Scan for the cell matching the given text and deliver its (X, Y) coordinate at center. 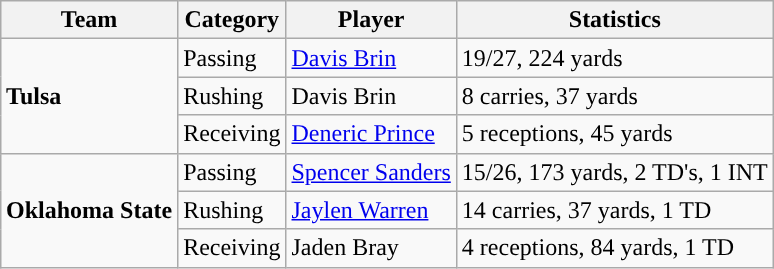
Spencer Sanders (371, 172)
14 carries, 37 yards, 1 TD (614, 210)
8 carries, 37 yards (614, 96)
5 receptions, 45 yards (614, 134)
19/27, 224 yards (614, 58)
Category (232, 20)
Player (371, 20)
15/26, 173 yards, 2 TD's, 1 INT (614, 172)
4 receptions, 84 yards, 1 TD (614, 248)
Deneric Prince (371, 134)
Jaylen Warren (371, 210)
Jaden Bray (371, 248)
Team (90, 20)
Tulsa (90, 96)
Statistics (614, 20)
Oklahoma State (90, 210)
